Identify which cell holds the provided text, then report its [x, y] central coordinate. 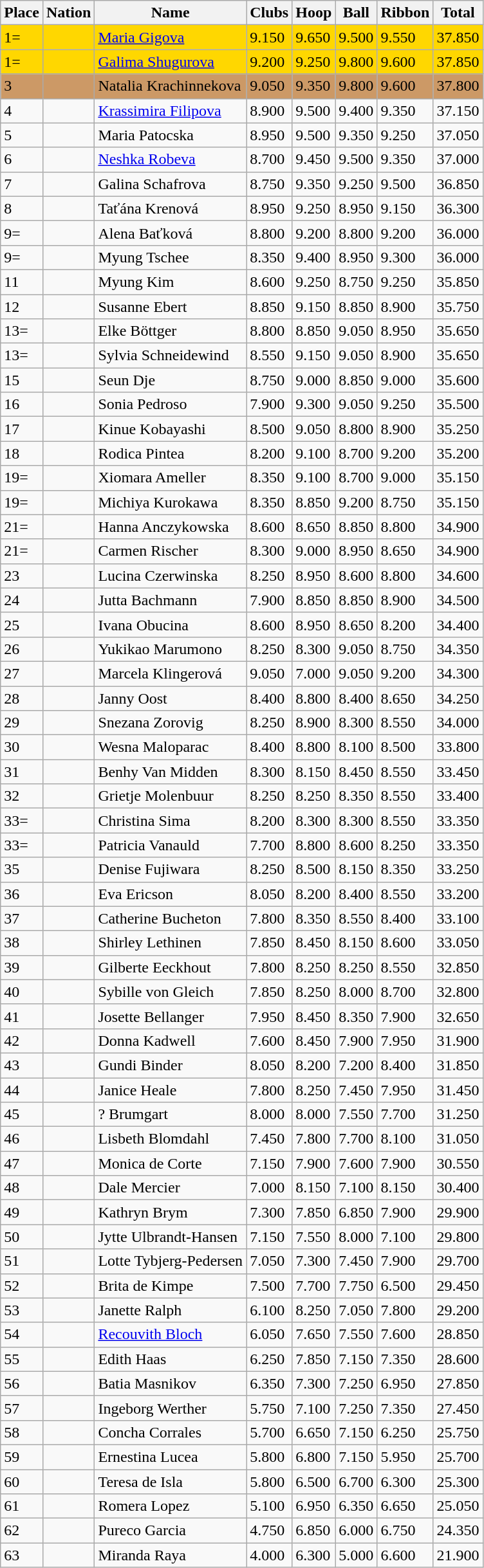
Kinue Kobayashi [171, 429]
Ingeborg Werther [171, 1408]
43 [22, 1065]
33.050 [458, 943]
29.800 [458, 1237]
25.300 [458, 1481]
11 [22, 282]
Eva Ericson [171, 894]
Donna Kadwell [171, 1041]
37.000 [458, 160]
Jytte Ulbrandt-Hansen [171, 1237]
5.100 [269, 1506]
Sonia Pedroso [171, 405]
Place [22, 13]
4.750 [269, 1531]
Krassimira Filipova [171, 111]
25.750 [458, 1432]
27.450 [458, 1408]
12 [22, 307]
Lucina Czerwinska [171, 576]
7.650 [314, 1335]
36.850 [458, 184]
34.250 [458, 698]
5.950 [405, 1457]
Gilberte Eeckhout [171, 967]
Carmen Rischer [171, 551]
Janette Ralph [171, 1310]
Clubs [269, 13]
24 [22, 600]
61 [22, 1506]
Romera Lopez [171, 1506]
34.600 [458, 576]
35.850 [458, 282]
Ernestina Lucea [171, 1457]
15 [22, 380]
35.500 [458, 405]
51 [22, 1261]
21.900 [458, 1555]
24.350 [458, 1531]
47 [22, 1163]
36 [22, 894]
33.200 [458, 894]
Wesna Maloparac [171, 747]
Gundi Binder [171, 1065]
37 [22, 918]
7.500 [269, 1286]
34.000 [458, 723]
29.700 [458, 1261]
42 [22, 1041]
Seun Dje [171, 380]
Batia Masnikov [171, 1383]
27.850 [458, 1383]
Janice Heale [171, 1090]
Hanna Anczykowska [171, 527]
33.800 [458, 747]
26 [22, 649]
Benhy Van Midden [171, 772]
28 [22, 698]
58 [22, 1432]
32.850 [458, 967]
7.200 [357, 1065]
Shirley Lethinen [171, 943]
5.000 [357, 1555]
29.450 [458, 1286]
6.600 [405, 1555]
Kathryn Brym [171, 1212]
34.500 [458, 600]
48 [22, 1188]
29.200 [458, 1310]
6.000 [357, 1531]
25.050 [458, 1506]
18 [22, 453]
6.800 [314, 1457]
Maria Patocska [171, 135]
31.450 [458, 1090]
35.200 [458, 453]
Concha Corrales [171, 1432]
35 [22, 870]
Recouvith Bloch [171, 1335]
54 [22, 1335]
29 [22, 723]
Lotte Tybjerg-Pedersen [171, 1261]
Yukikao Marumono [171, 649]
30.400 [458, 1188]
32.650 [458, 1016]
49 [22, 1212]
35.600 [458, 380]
39 [22, 967]
56 [22, 1383]
25 [22, 624]
Janny Oost [171, 698]
31.050 [458, 1139]
32 [22, 796]
17 [22, 429]
6.750 [405, 1531]
37.800 [458, 86]
33.250 [458, 870]
33.100 [458, 918]
Myung Tschee [171, 257]
50 [22, 1237]
Michiya Kurokawa [171, 502]
35.750 [458, 307]
31.900 [458, 1041]
Ball [357, 13]
Brita de Kimpe [171, 1286]
60 [22, 1481]
40 [22, 992]
5 [22, 135]
Miranda Raya [171, 1555]
7 [22, 184]
Denise Fujiwara [171, 870]
Lisbeth Blomdahl [171, 1139]
28.600 [458, 1359]
37.050 [458, 135]
7.750 [357, 1286]
62 [22, 1531]
6.100 [269, 1310]
63 [22, 1555]
Teresa de Isla [171, 1481]
35.250 [458, 429]
Ivana Obucina [171, 624]
Catherine Bucheton [171, 918]
34.350 [458, 649]
33.400 [458, 796]
37.150 [458, 111]
25.700 [458, 1457]
46 [22, 1139]
Marcela Klingerová [171, 673]
Elke Böttger [171, 331]
Name [171, 13]
53 [22, 1310]
8 [22, 208]
38 [22, 943]
9.550 [405, 37]
? Brumgart [171, 1115]
Neshka Robeva [171, 160]
Xiomara Ameller [171, 478]
4 [22, 111]
41 [22, 1016]
Christina Sima [171, 821]
Rodica Pintea [171, 453]
23 [22, 576]
52 [22, 1286]
Taťána Krenová [171, 208]
5.750 [269, 1408]
31.250 [458, 1115]
6.700 [357, 1481]
30.550 [458, 1163]
57 [22, 1408]
6 [22, 160]
31 [22, 772]
29.900 [458, 1212]
Pureco Garcia [171, 1531]
Dale Mercier [171, 1188]
Edith Haas [171, 1359]
4.000 [269, 1555]
34.400 [458, 624]
27 [22, 673]
Galima Shugurova [171, 62]
16 [22, 405]
Alena Baťková [171, 233]
Total [458, 13]
55 [22, 1359]
Myung Kim [171, 282]
44 [22, 1090]
31.850 [458, 1065]
Josette Bellanger [171, 1016]
Snezana Zorovig [171, 723]
9.650 [314, 37]
Sylvia Schneidewind [171, 356]
Ribbon [405, 13]
Natalia Krachinnekova [171, 86]
34.300 [458, 673]
6.050 [269, 1335]
28.850 [458, 1335]
32.800 [458, 992]
5.700 [269, 1432]
Nation [68, 13]
45 [22, 1115]
Grietje Molenbuur [171, 796]
30 [22, 747]
Monica de Corte [171, 1163]
Susanne Ebert [171, 307]
9.450 [314, 160]
Hoop [314, 13]
36.300 [458, 208]
Sybille von Gleich [171, 992]
33.450 [458, 772]
59 [22, 1457]
Galina Schafrova [171, 184]
3 [22, 86]
Maria Gigova [171, 37]
Patricia Vanauld [171, 845]
Jutta Bachmann [171, 600]
